Locate the cell with the specified text and output its (x, y) center coordinate. 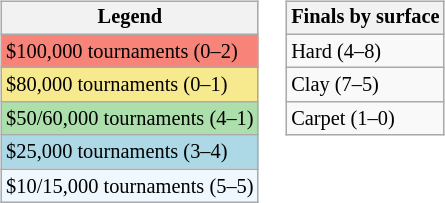
$80,000 tournaments (0–1) (130, 85)
$100,000 tournaments (0–2) (130, 51)
Legend (130, 18)
Finals by surface (365, 18)
Clay (7–5) (365, 85)
Hard (4–8) (365, 51)
$50/60,000 tournaments (4–1) (130, 119)
$25,000 tournaments (3–4) (130, 152)
Carpet (1–0) (365, 119)
$10/15,000 tournaments (5–5) (130, 186)
